Identify which cell holds the provided text, then report its [x, y] central coordinate. 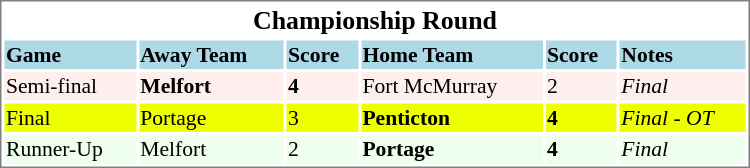
Runner-Up [70, 149]
Penticton [452, 118]
Home Team [452, 54]
3 [322, 118]
Game [70, 54]
Semi-final [70, 86]
Championship Round [374, 20]
Final - OT [683, 118]
Away Team [212, 54]
Fort McMurray [452, 86]
Notes [683, 54]
